Provide the (x, y) coordinate of the cell's center where the given text is located.  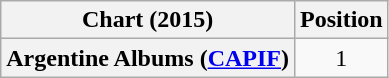
1 (341, 58)
Argentine Albums (CAPIF) (148, 58)
Position (341, 20)
Chart (2015) (148, 20)
